From the cell containing the given text, extract its center point as [x, y] coordinate. 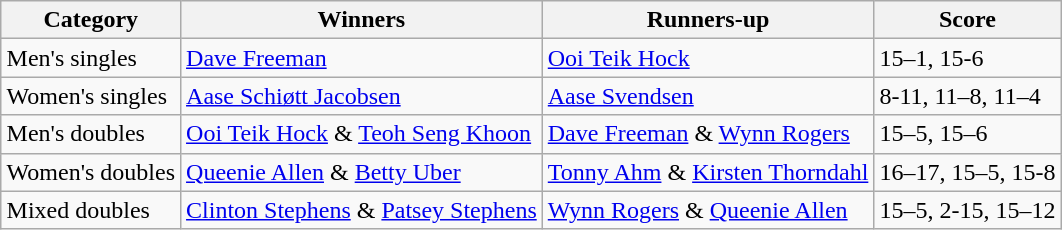
Women's doubles [90, 172]
Score [968, 20]
Queenie Allen & Betty Uber [362, 172]
15–5, 15–6 [968, 134]
15–1, 15-6 [968, 58]
Aase Schiøtt Jacobsen [362, 96]
Ooi Teik Hock [708, 58]
Men's singles [90, 58]
8-11, 11–8, 11–4 [968, 96]
Women's singles [90, 96]
Dave Freeman [362, 58]
Dave Freeman & Wynn Rogers [708, 134]
16–17, 15–5, 15-8 [968, 172]
Men's doubles [90, 134]
15–5, 2-15, 15–12 [968, 210]
Mixed doubles [90, 210]
Category [90, 20]
Winners [362, 20]
Clinton Stephens & Patsey Stephens [362, 210]
Wynn Rogers & Queenie Allen [708, 210]
Tonny Ahm & Kirsten Thorndahl [708, 172]
Runners-up [708, 20]
Ooi Teik Hock & Teoh Seng Khoon [362, 134]
Aase Svendsen [708, 96]
